Return (X, Y) of the center of cell containing provided text 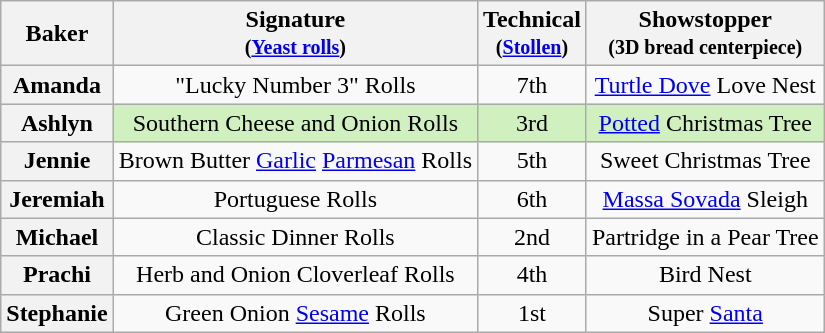
1st (532, 313)
Prachi (57, 275)
Massa Sovada Sleigh (705, 199)
Potted Christmas Tree (705, 123)
Southern Cheese and Onion Rolls (295, 123)
Bird Nest (705, 275)
Turtle Dove Love Nest (705, 85)
Jennie (57, 161)
Michael (57, 237)
Classic Dinner Rolls (295, 237)
Stephanie (57, 313)
Baker (57, 34)
Portuguese Rolls (295, 199)
Ashlyn (57, 123)
Signature(Yeast rolls) (295, 34)
Partridge in a Pear Tree (705, 237)
"Lucky Number 3" Rolls (295, 85)
Amanda (57, 85)
6th (532, 199)
Jeremiah (57, 199)
Showstopper(3D bread centerpiece) (705, 34)
2nd (532, 237)
Sweet Christmas Tree (705, 161)
Super Santa (705, 313)
Herb and Onion Cloverleaf Rolls (295, 275)
Technical(Stollen) (532, 34)
Brown Butter Garlic Parmesan Rolls (295, 161)
Green Onion Sesame Rolls (295, 313)
5th (532, 161)
7th (532, 85)
3rd (532, 123)
4th (532, 275)
